Output the [x, y] coordinate of the center of the cell containing the given text.  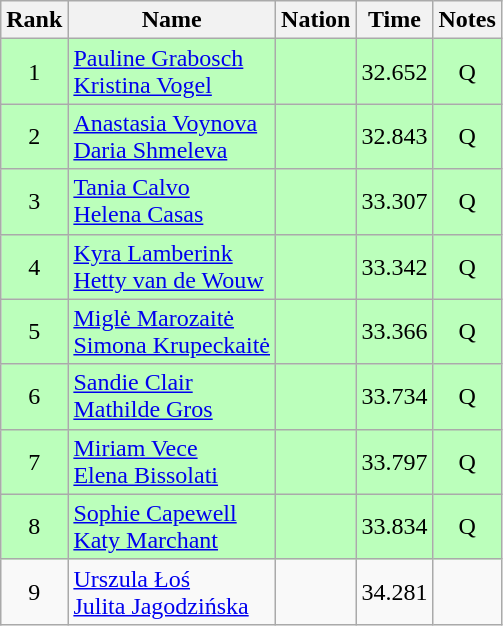
3 [34, 202]
2 [34, 136]
Urszula ŁośJulita Jagodzińska [172, 592]
Anastasia VoynovaDaria Shmeleva [172, 136]
5 [34, 332]
1 [34, 72]
Kyra LamberinkHetty van de Wouw [172, 266]
Name [172, 20]
32.652 [394, 72]
32.843 [394, 136]
Tania CalvoHelena Casas [172, 202]
33.342 [394, 266]
Rank [34, 20]
Sandie ClairMathilde Gros [172, 396]
34.281 [394, 592]
33.834 [394, 526]
Miriam VeceElena Bissolati [172, 462]
9 [34, 592]
4 [34, 266]
6 [34, 396]
Pauline GraboschKristina Vogel [172, 72]
Notes [467, 20]
Sophie CapewellKaty Marchant [172, 526]
33.797 [394, 462]
Nation [316, 20]
8 [34, 526]
33.734 [394, 396]
Time [394, 20]
33.366 [394, 332]
Miglė MarozaitėSimona Krupeckaitė [172, 332]
33.307 [394, 202]
7 [34, 462]
